Detect which cell encompasses the target text, then output its (x, y) center coordinate. 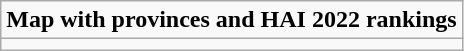
Map with provinces and HAI 2022 rankings (232, 20)
